Provide the (X, Y) coordinate of the cell's center where the given text is located.  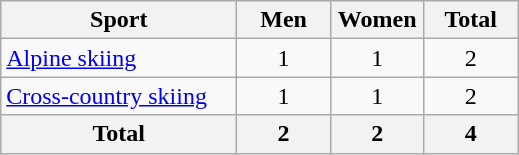
Women (377, 20)
Men (284, 20)
Cross-country skiing (119, 96)
4 (471, 134)
Sport (119, 20)
Alpine skiing (119, 58)
